Determine the (X, Y) coordinate at the center of the cell enclosing the given text.  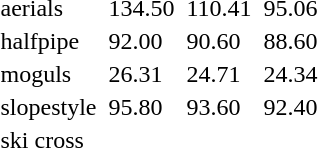
24.71 (219, 74)
26.31 (142, 74)
92.00 (142, 41)
90.60 (219, 41)
95.80 (142, 107)
93.60 (219, 107)
